From the cell containing the given text, extract its center point as [x, y] coordinate. 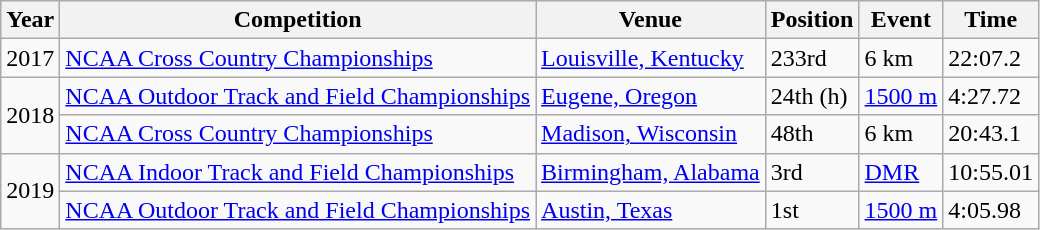
NCAA Indoor Track and Field Championships [298, 172]
Venue [651, 20]
DMR [901, 172]
4:27.72 [991, 96]
2018 [30, 115]
Year [30, 20]
10:55.01 [991, 172]
1st [812, 210]
2019 [30, 191]
Competition [298, 20]
24th (h) [812, 96]
Time [991, 20]
20:43.1 [991, 134]
Event [901, 20]
4:05.98 [991, 210]
Louisville, Kentucky [651, 58]
Birmingham, Alabama [651, 172]
Madison, Wisconsin [651, 134]
Position [812, 20]
Eugene, Oregon [651, 96]
22:07.2 [991, 58]
48th [812, 134]
2017 [30, 58]
3rd [812, 172]
233rd [812, 58]
Austin, Texas [651, 210]
